For the text-containing cell, return its midpoint in [x, y] coordinate format. 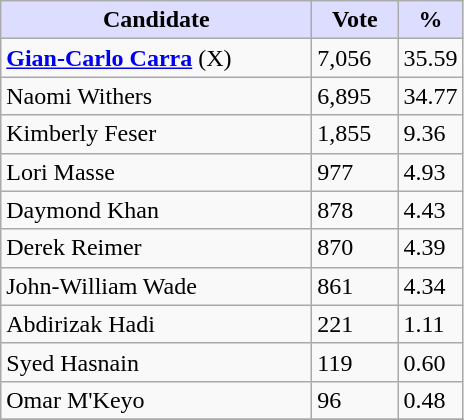
861 [355, 286]
Candidate [156, 20]
4.39 [430, 248]
34.77 [430, 96]
Kimberly Feser [156, 134]
4.93 [430, 172]
John-William Wade [156, 286]
Naomi Withers [156, 96]
1,855 [355, 134]
0.60 [430, 362]
119 [355, 362]
Daymond Khan [156, 210]
4.43 [430, 210]
870 [355, 248]
9.36 [430, 134]
221 [355, 324]
Syed Hasnain [156, 362]
96 [355, 400]
4.34 [430, 286]
7,056 [355, 58]
Vote [355, 20]
Derek Reimer [156, 248]
1.11 [430, 324]
Lori Masse [156, 172]
Omar M'Keyo [156, 400]
878 [355, 210]
% [430, 20]
Abdirizak Hadi [156, 324]
6,895 [355, 96]
35.59 [430, 58]
977 [355, 172]
0.48 [430, 400]
Gian-Carlo Carra (X) [156, 58]
